For the text-containing cell, return its midpoint in [x, y] coordinate format. 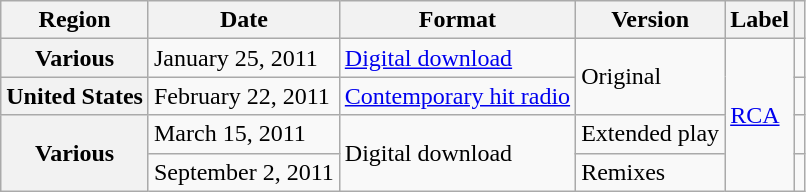
March 15, 2011 [244, 134]
Contemporary hit radio [457, 96]
Original [650, 77]
February 22, 2011 [244, 96]
Format [457, 20]
Label [760, 20]
Date [244, 20]
Version [650, 20]
Extended play [650, 134]
RCA [760, 115]
United States [75, 96]
Region [75, 20]
September 2, 2011 [244, 172]
January 25, 2011 [244, 58]
Remixes [650, 172]
